Pinpoint the cell where the given text exists, returning its (X, Y) midpoint coordinate. 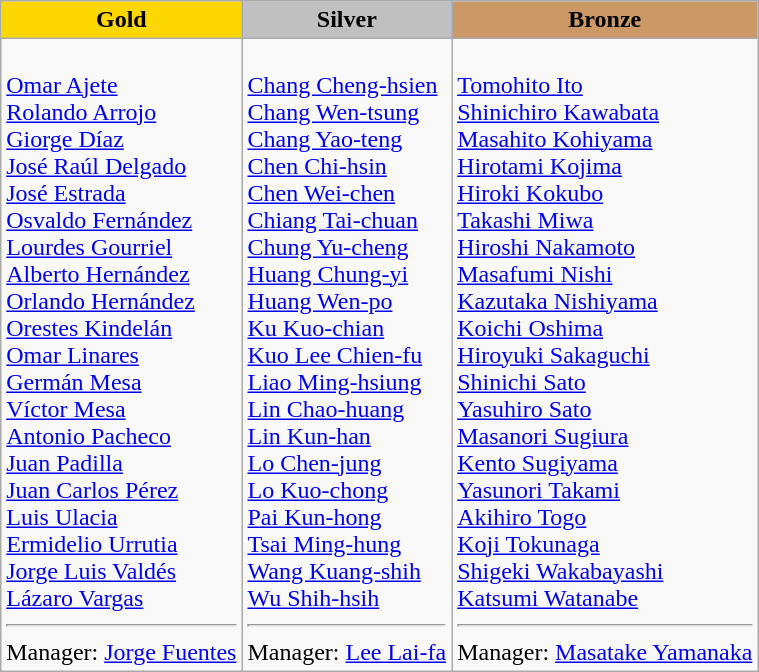
Bronze (605, 20)
Silver (347, 20)
Gold (122, 20)
